Identify which cell holds the provided text, then report its (X, Y) central coordinate. 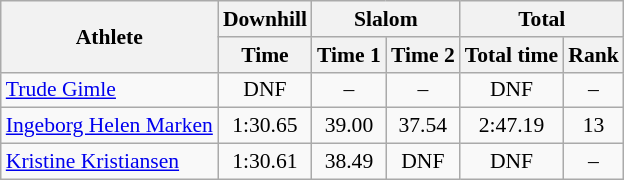
Rank (594, 55)
38.49 (349, 162)
Athlete (110, 36)
Total (542, 19)
Time 1 (349, 55)
Time 2 (423, 55)
Time (265, 55)
37.54 (423, 126)
Total time (512, 55)
1:30.65 (265, 126)
1:30.61 (265, 162)
2:47.19 (512, 126)
Slalom (386, 19)
Ingeborg Helen Marken (110, 126)
Downhill (265, 19)
39.00 (349, 126)
13 (594, 126)
Trude Gimle (110, 90)
Kristine Kristiansen (110, 162)
